Determine the [x, y] coordinate at the center of the cell enclosing the given text.  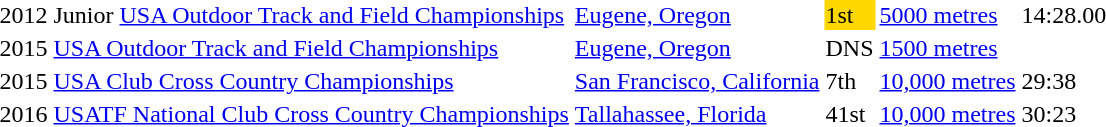
DNS [850, 48]
7th [850, 81]
10,000 metres [948, 81]
1st [850, 15]
USA Outdoor Track and Field Championships [311, 48]
San Francisco, California [697, 81]
USA Club Cross Country Championships [311, 81]
1500 metres [948, 48]
Junior USA Outdoor Track and Field Championships [311, 15]
5000 metres [948, 15]
